Detect which cell encompasses the target text, then output its (X, Y) center coordinate. 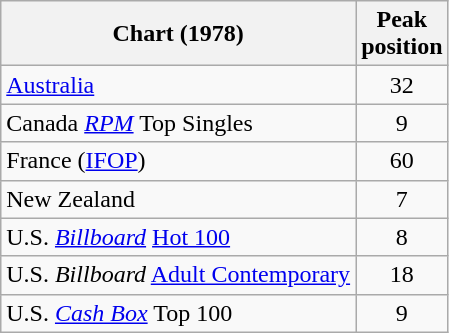
Chart (1978) (178, 34)
7 (402, 199)
18 (402, 275)
U.S. Billboard Hot 100 (178, 237)
60 (402, 161)
Australia (178, 85)
U.S. Cash Box Top 100 (178, 313)
New Zealand (178, 199)
8 (402, 237)
32 (402, 85)
Canada RPM Top Singles (178, 123)
U.S. Billboard Adult Contemporary (178, 275)
France (IFOP) (178, 161)
Peakposition (402, 34)
